Scan for the cell matching the given text and deliver its [x, y] coordinate at center. 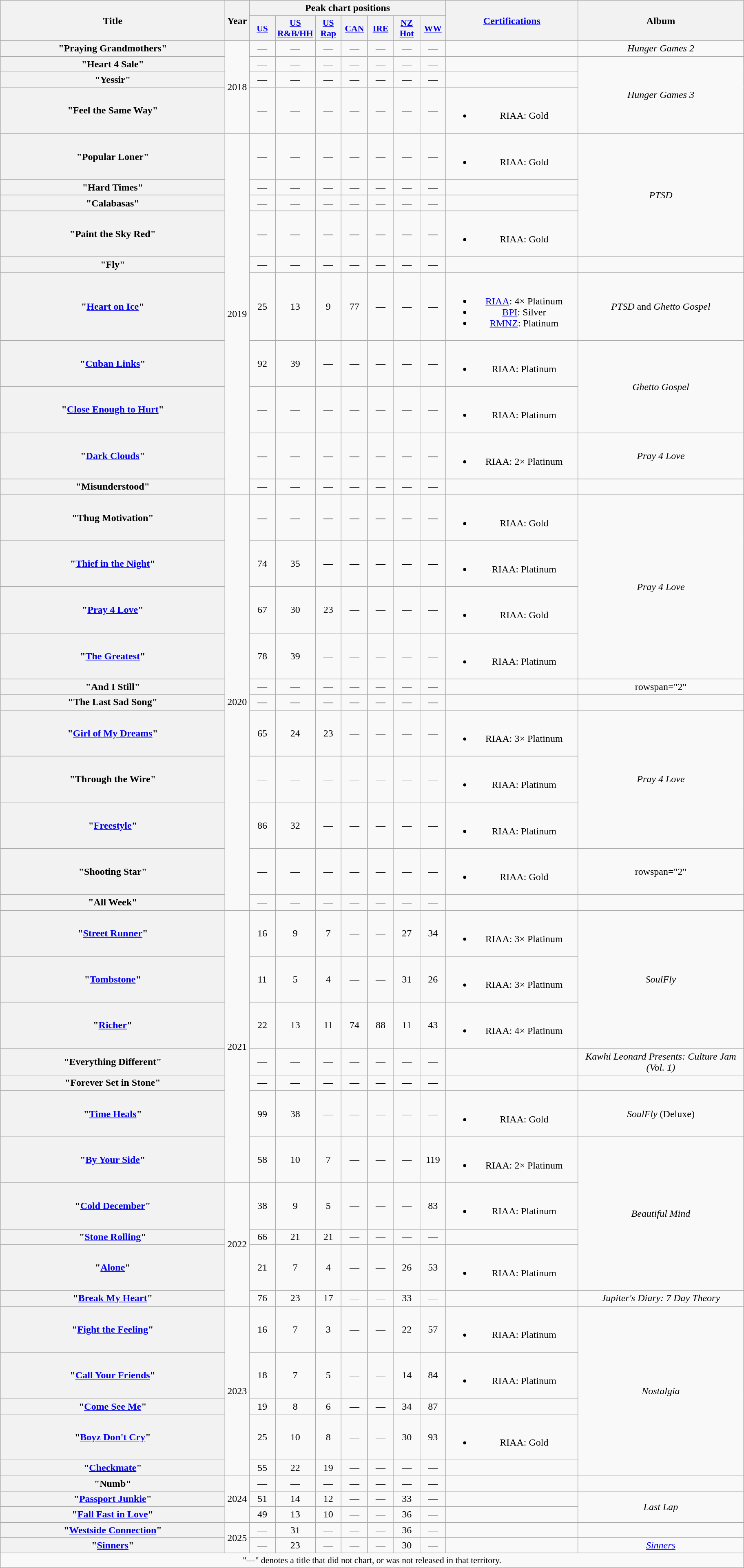
"Freestyle" [113, 825]
35 [295, 564]
"Pray 4 Love" [113, 610]
87 [433, 1406]
"Checkmate" [113, 1468]
"Passport Junkie" [113, 1499]
55 [262, 1468]
"Street Runner" [113, 933]
99 [262, 1114]
"Girl of My Dreams" [113, 733]
Hunger Games 2 [661, 49]
"Cold December" [113, 1206]
"Richer" [113, 1026]
53 [433, 1267]
US R&B/HH [295, 29]
RIAA: 4× Platinum [511, 1026]
Sinners [661, 1546]
PTSD [661, 195]
Beautiful Mind [661, 1213]
"The Greatest" [113, 656]
"Fall Fast in Love" [113, 1515]
"Everything Different" [113, 1062]
Peak chart positions [348, 8]
Title [113, 20]
84 [433, 1375]
"Calabasas" [113, 203]
"Heart 4 Sale" [113, 64]
RIAA: 4× PlatinumBPI: SilverRMNZ: Platinum [511, 307]
12 [328, 1499]
17 [328, 1298]
6 [328, 1406]
"By Your Side" [113, 1160]
"Fly" [113, 264]
92 [262, 364]
Kawhi Leonard Presents: Culture Jam (Vol. 1) [661, 1062]
83 [433, 1206]
Last Lap [661, 1507]
67 [262, 610]
18 [262, 1375]
"Thief in the Night" [113, 564]
3 [328, 1329]
"Heart on Ice" [113, 307]
"Fight the Feeling" [113, 1329]
"Hard Times" [113, 187]
SoulFly (Deluxe) [661, 1114]
SoulFly [661, 979]
"Paint the Sky Red" [113, 233]
"Forever Set in Stone" [113, 1083]
"Boyz Don't Cry" [113, 1437]
"—" denotes a title that did not chart, or was not released in that territory. [372, 1561]
Jupiter's Diary: 7 Day Theory [661, 1298]
2025 [237, 1538]
57 [433, 1329]
88 [381, 1026]
US [262, 29]
Hunger Games 3 [661, 95]
Nostalgia [661, 1391]
2023 [237, 1391]
77 [354, 307]
"Call Your Friends" [113, 1375]
51 [262, 1499]
"Cuban Links" [113, 364]
NZHot [407, 29]
"Alone" [113, 1267]
27 [407, 933]
Year [237, 20]
"Yessir" [113, 80]
"Shooting Star" [113, 872]
"Numb" [113, 1483]
66 [262, 1237]
119 [433, 1160]
"Dark Clouds" [113, 456]
"The Last Sad Song" [113, 702]
49 [262, 1515]
"Tombstone" [113, 979]
32 [295, 825]
"Sinners" [113, 1546]
86 [262, 825]
2019 [237, 314]
WW [433, 29]
Album [661, 20]
"Feel the Same Way" [113, 110]
"Close Enough to Hurt" [113, 410]
"Misunderstood" [113, 487]
2018 [237, 87]
"Break My Heart" [113, 1298]
"And I Still" [113, 687]
"Thug Motivation" [113, 517]
"Stone Rolling" [113, 1237]
Certifications [511, 20]
"Through the Wire" [113, 779]
78 [262, 656]
58 [262, 1160]
2022 [237, 1244]
"Popular Loner" [113, 157]
93 [433, 1437]
2020 [237, 703]
"Time Heals" [113, 1114]
65 [262, 733]
US Rap [328, 29]
Ghetto Gospel [661, 387]
"Come See Me" [113, 1406]
IRE [381, 29]
2024 [237, 1499]
24 [295, 733]
"All Week" [113, 902]
"Westside Connection" [113, 1530]
76 [262, 1298]
PTSD and Ghetto Gospel [661, 307]
2021 [237, 1046]
CAN [354, 29]
"Praying Grandmothers" [113, 49]
43 [433, 1026]
